Provide the [X, Y] coordinate of the cell's center where the given text is located.  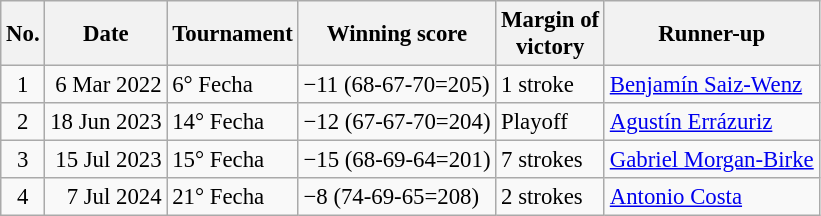
Gabriel Morgan-Birke [712, 160]
Tournament [232, 34]
15 Jul 2023 [106, 160]
4 [23, 197]
−12 (67-67-70=204) [397, 122]
18 Jun 2023 [106, 122]
6 Mar 2022 [106, 85]
No. [23, 34]
−8 (74-69-65=208) [397, 197]
7 Jul 2024 [106, 197]
6° Fecha [232, 85]
Benjamín Saiz-Wenz [712, 85]
Margin ofvictory [550, 34]
21° Fecha [232, 197]
Playoff [550, 122]
14° Fecha [232, 122]
Date [106, 34]
Agustín Errázuriz [712, 122]
2 strokes [550, 197]
7 strokes [550, 160]
−15 (68-69-64=201) [397, 160]
3 [23, 160]
1 stroke [550, 85]
Winning score [397, 34]
−11 (68-67-70=205) [397, 85]
2 [23, 122]
Antonio Costa [712, 197]
15° Fecha [232, 160]
1 [23, 85]
Runner-up [712, 34]
